For the text-containing cell, return its midpoint in [X, Y] coordinate format. 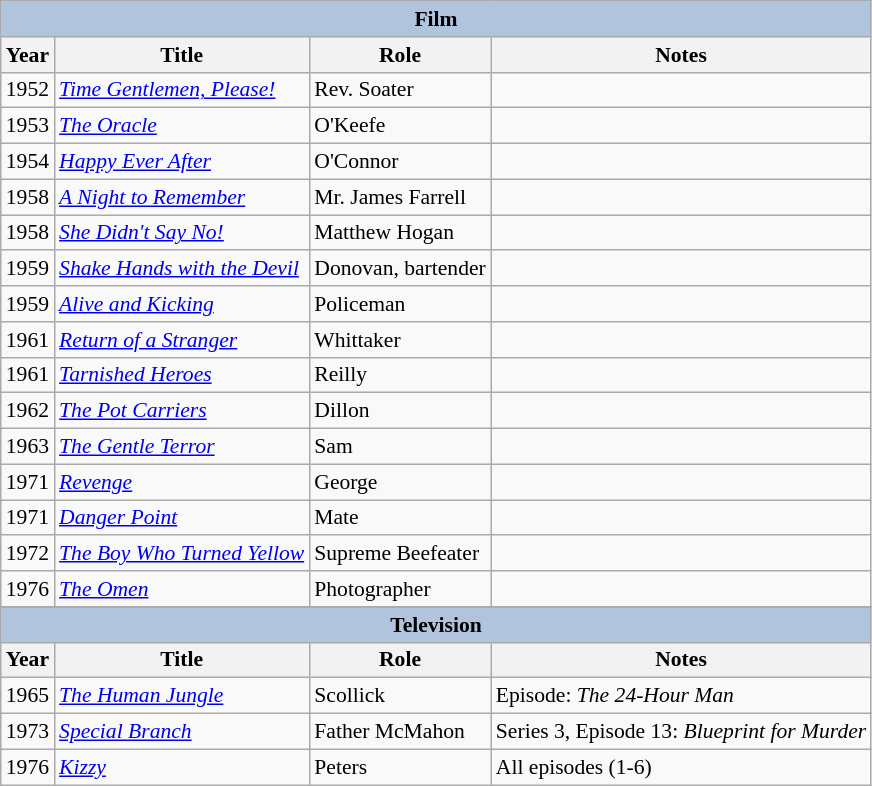
1954 [28, 162]
Series 3, Episode 13: Blueprint for Murder [681, 732]
Alive and Kicking [182, 304]
Happy Ever After [182, 162]
Sam [400, 447]
Scollick [400, 696]
A Night to Remember [182, 197]
The Boy Who Turned Yellow [182, 554]
Kizzy [182, 767]
Peters [400, 767]
1973 [28, 732]
1972 [28, 554]
O'Keefe [400, 126]
Time Gentlemen, Please! [182, 90]
Special Branch [182, 732]
Mr. James Farrell [400, 197]
Matthew Hogan [400, 233]
Father McMahon [400, 732]
Revenge [182, 482]
The Gentle Terror [182, 447]
Television [436, 625]
Return of a Stranger [182, 340]
1952 [28, 90]
Donovan, bartender [400, 269]
1965 [28, 696]
O'Connor [400, 162]
Danger Point [182, 518]
Tarnished Heroes [182, 375]
Rev. Soater [400, 90]
Supreme Beefeater [400, 554]
1953 [28, 126]
Shake Hands with the Devil [182, 269]
Film [436, 19]
The Oracle [182, 126]
Reilly [400, 375]
Photographer [400, 589]
The Omen [182, 589]
She Didn't Say No! [182, 233]
All episodes (1-6) [681, 767]
The Human Jungle [182, 696]
Policeman [400, 304]
1963 [28, 447]
George [400, 482]
Mate [400, 518]
Dillon [400, 411]
The Pot Carriers [182, 411]
Whittaker [400, 340]
Episode: The 24-Hour Man [681, 696]
1962 [28, 411]
